Return the (x, y) coordinate for the center point of the cell that contains the specified text.  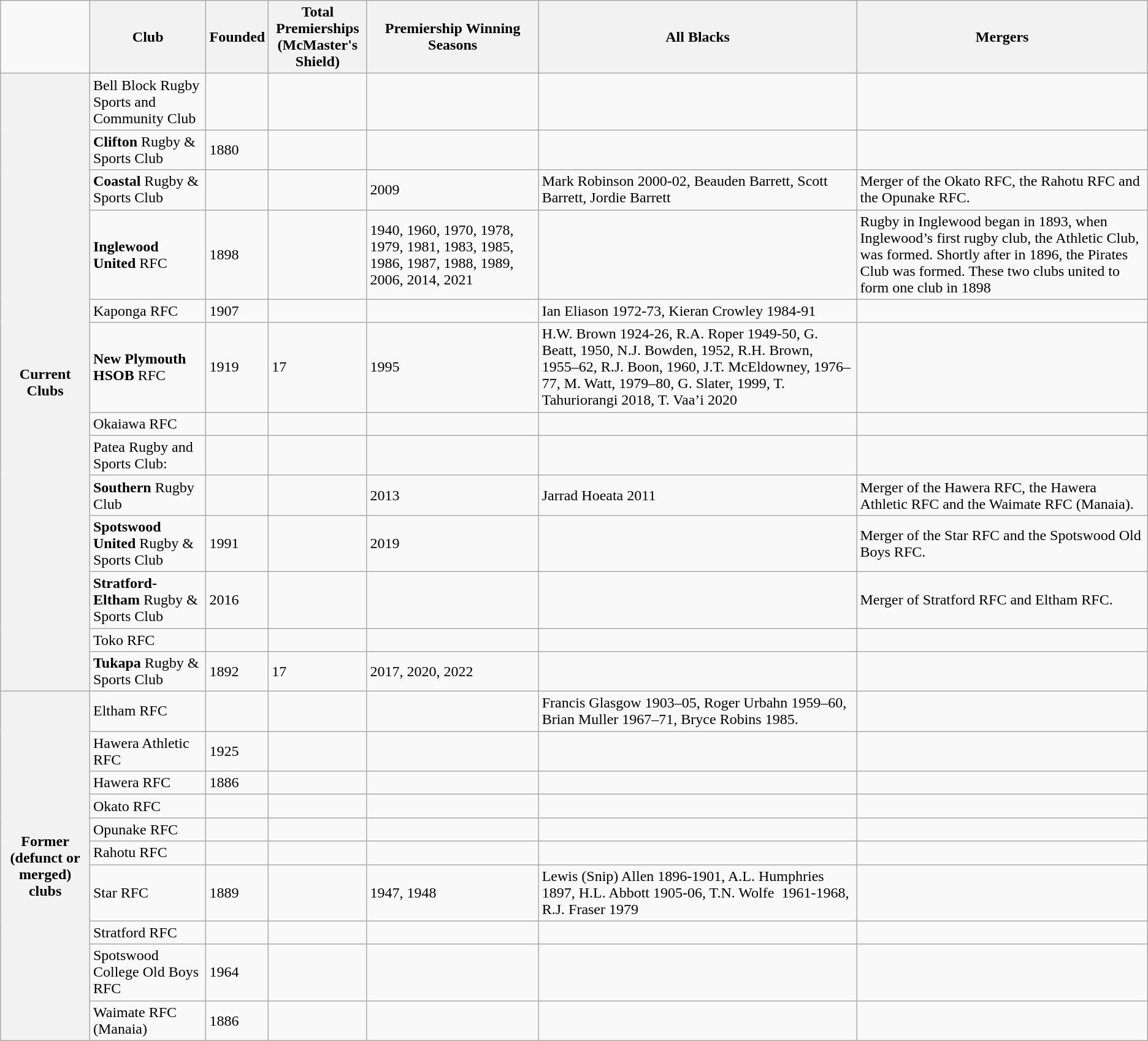
1892 (237, 672)
Clifton Rugby & Sports Club (147, 150)
Total Premierships(McMaster's Shield) (318, 37)
1964 (237, 972)
Tukapa Rugby & Sports Club (147, 672)
Kaponga RFC (147, 311)
1898 (237, 254)
Patea Rugby and Sports Club: (147, 455)
Club (147, 37)
Stratford-Eltham Rugby & Sports Club (147, 600)
Spotswood United Rugby & Sports Club (147, 543)
Southern Rugby Club (147, 495)
1940, 1960, 1970, 1978, 1979, 1981, 1983, 1985, 1986, 1987, 1988, 1989, 2006, 2014, 2021 (453, 254)
2009 (453, 190)
Coastal Rugby & Sports Club (147, 190)
Lewis (Snip) Allen 1896-1901, A.L. Humphries 1897, H.L. Abbott 1905-06, T.N. Wolfe 1961-1968, R.J. Fraser 1979 (698, 893)
Current Clubs (45, 383)
All Blacks (698, 37)
1919 (237, 367)
Okato RFC (147, 806)
Spotswood College Old Boys RFC (147, 972)
Waimate RFC (Manaia) (147, 1020)
Opunake RFC (147, 829)
Ian Eliason 1972-73, Kieran Crowley 1984-91 (698, 311)
Bell Block Rugby Sports and Community Club (147, 102)
Founded (237, 37)
1925 (237, 752)
Merger of Stratford RFC and Eltham RFC. (1002, 600)
1991 (237, 543)
1947, 1948 (453, 893)
Jarrad Hoeata 2011 (698, 495)
Former (defunct or merged) clubs (45, 866)
Toko RFC (147, 639)
Hawera RFC (147, 783)
Francis Glasgow 1903–05, Roger Urbahn 1959–60, Brian Muller 1967–71, Bryce Robins 1985. (698, 711)
2013 (453, 495)
1907 (237, 311)
Star RFC (147, 893)
1880 (237, 150)
Mergers (1002, 37)
Mark Robinson 2000-02, Beauden Barrett, Scott Barrett, Jordie Barrett (698, 190)
Rahotu RFC (147, 853)
2016 (237, 600)
Merger of the Hawera RFC, the Hawera Athletic RFC and the Waimate RFC (Manaia). (1002, 495)
Okaiawa RFC (147, 424)
Premiership Winning Seasons (453, 37)
Merger of the Star RFC and the Spotswood Old Boys RFC. (1002, 543)
Inglewood United RFC (147, 254)
Hawera Athletic RFC (147, 752)
2019 (453, 543)
1889 (237, 893)
Merger of the Okato RFC, the Rahotu RFC and the Opunake RFC. (1002, 190)
Stratford RFC (147, 932)
2017, 2020, 2022 (453, 672)
Eltham RFC (147, 711)
New Plymouth HSOB RFC (147, 367)
1995 (453, 367)
